Locate the cell with the specified text and output its [x, y] center coordinate. 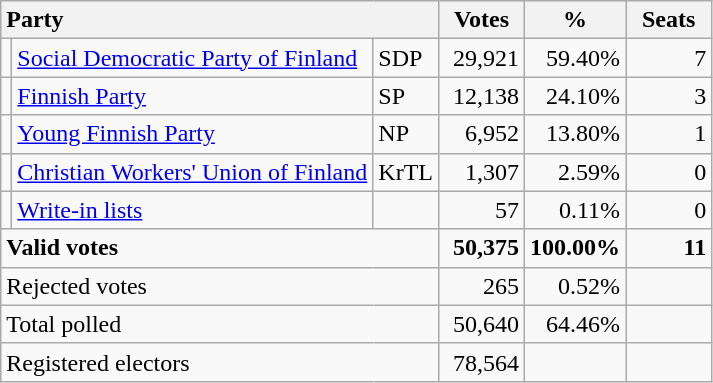
SP [406, 96]
24.10% [576, 96]
78,564 [482, 362]
Votes [482, 20]
1 [669, 134]
Party [220, 20]
265 [482, 286]
11 [669, 248]
0.11% [576, 210]
3 [669, 96]
Write-in lists [192, 210]
Christian Workers' Union of Finland [192, 172]
29,921 [482, 58]
NP [406, 134]
Young Finnish Party [192, 134]
1,307 [482, 172]
50,375 [482, 248]
Finnish Party [192, 96]
64.46% [576, 324]
KrTL [406, 172]
12,138 [482, 96]
0.52% [576, 286]
Total polled [220, 324]
13.80% [576, 134]
SDP [406, 58]
Valid votes [220, 248]
59.40% [576, 58]
Registered electors [220, 362]
Rejected votes [220, 286]
100.00% [576, 248]
50,640 [482, 324]
6,952 [482, 134]
Seats [669, 20]
2.59% [576, 172]
Social Democratic Party of Finland [192, 58]
57 [482, 210]
7 [669, 58]
% [576, 20]
